Identify which cell holds the provided text, then report its [X, Y] central coordinate. 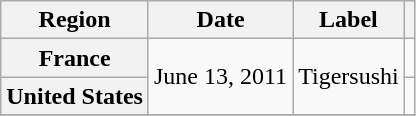
United States [75, 96]
Region [75, 20]
Date [220, 20]
June 13, 2011 [220, 77]
France [75, 58]
Label [349, 20]
Tigersushi [349, 77]
